Detect which cell encompasses the target text, then output its [x, y] center coordinate. 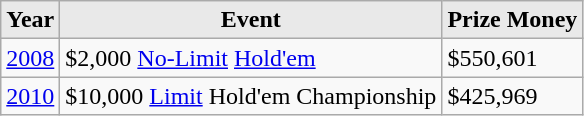
Prize Money [512, 20]
Year [30, 20]
$10,000 Limit Hold'em Championship [251, 96]
$2,000 No-Limit Hold'em [251, 58]
$425,969 [512, 96]
2010 [30, 96]
Event [251, 20]
2008 [30, 58]
$550,601 [512, 58]
